Identify which cell holds the provided text, then report its (x, y) central coordinate. 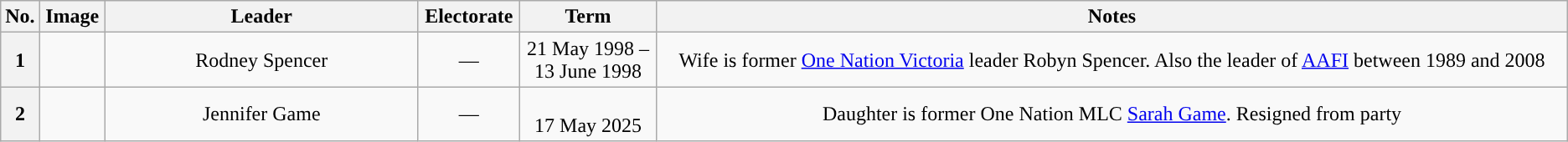
Jennifer Game (261, 114)
Term (588, 17)
21 May 1998 –13 June 1998 (588, 60)
Electorate (469, 17)
Image (72, 17)
1 (20, 60)
Rodney Spencer (261, 60)
2 (20, 114)
Daughter is former One Nation MLC Sarah Game. Resigned from party (1112, 114)
17 May 2025 (588, 114)
Wife is former One Nation Victoria leader Robyn Spencer. Also the leader of AAFI between 1989 and 2008 (1112, 60)
Leader (261, 17)
Notes (1112, 17)
No. (20, 17)
